Return [x, y] of the center of cell containing provided text 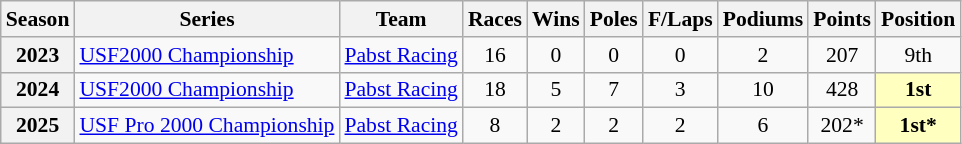
Season [38, 19]
5 [556, 90]
Position [918, 19]
1st [918, 90]
7 [614, 90]
207 [842, 55]
6 [764, 126]
18 [495, 90]
Series [206, 19]
3 [680, 90]
Podiums [764, 19]
9th [918, 55]
2024 [38, 90]
1st* [918, 126]
16 [495, 55]
Poles [614, 19]
2023 [38, 55]
428 [842, 90]
USF Pro 2000 Championship [206, 126]
202* [842, 126]
Team [400, 19]
F/Laps [680, 19]
8 [495, 126]
Wins [556, 19]
10 [764, 90]
Points [842, 19]
Races [495, 19]
2025 [38, 126]
